Provide the (x, y) coordinate of the cell's center where the given text is located.  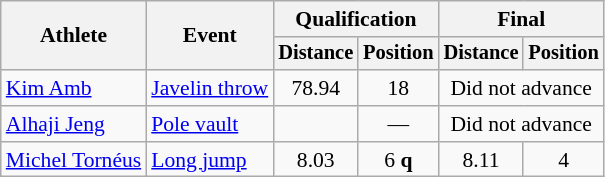
Pole vault (210, 124)
Qualification (356, 19)
Event (210, 36)
Javelin throw (210, 88)
Athlete (74, 36)
Alhaji Jeng (74, 124)
Final (522, 19)
18 (398, 88)
78.94 (316, 88)
— (398, 124)
Kim Amb (74, 88)
